Determine the [x, y] coordinate at the center of the cell enclosing the given text.  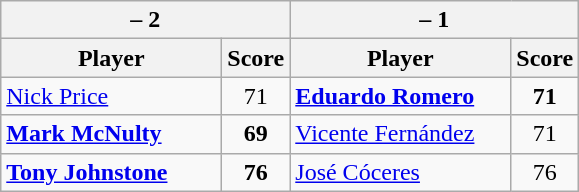
– 2 [146, 20]
Mark McNulty [112, 134]
Vicente Fernández [400, 134]
Nick Price [112, 96]
José Cóceres [400, 172]
69 [256, 134]
Eduardo Romero [400, 96]
– 1 [434, 20]
Tony Johnstone [112, 172]
